Extract the [X, Y] coordinate from the center of the cell holding the provided text.  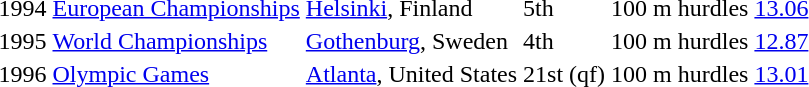
4th [564, 41]
Gothenburg, Sweden [411, 41]
World Championships [176, 41]
100 m hurdles [680, 41]
